Provide the (X, Y) coordinate of the cell's center where the given text is located.  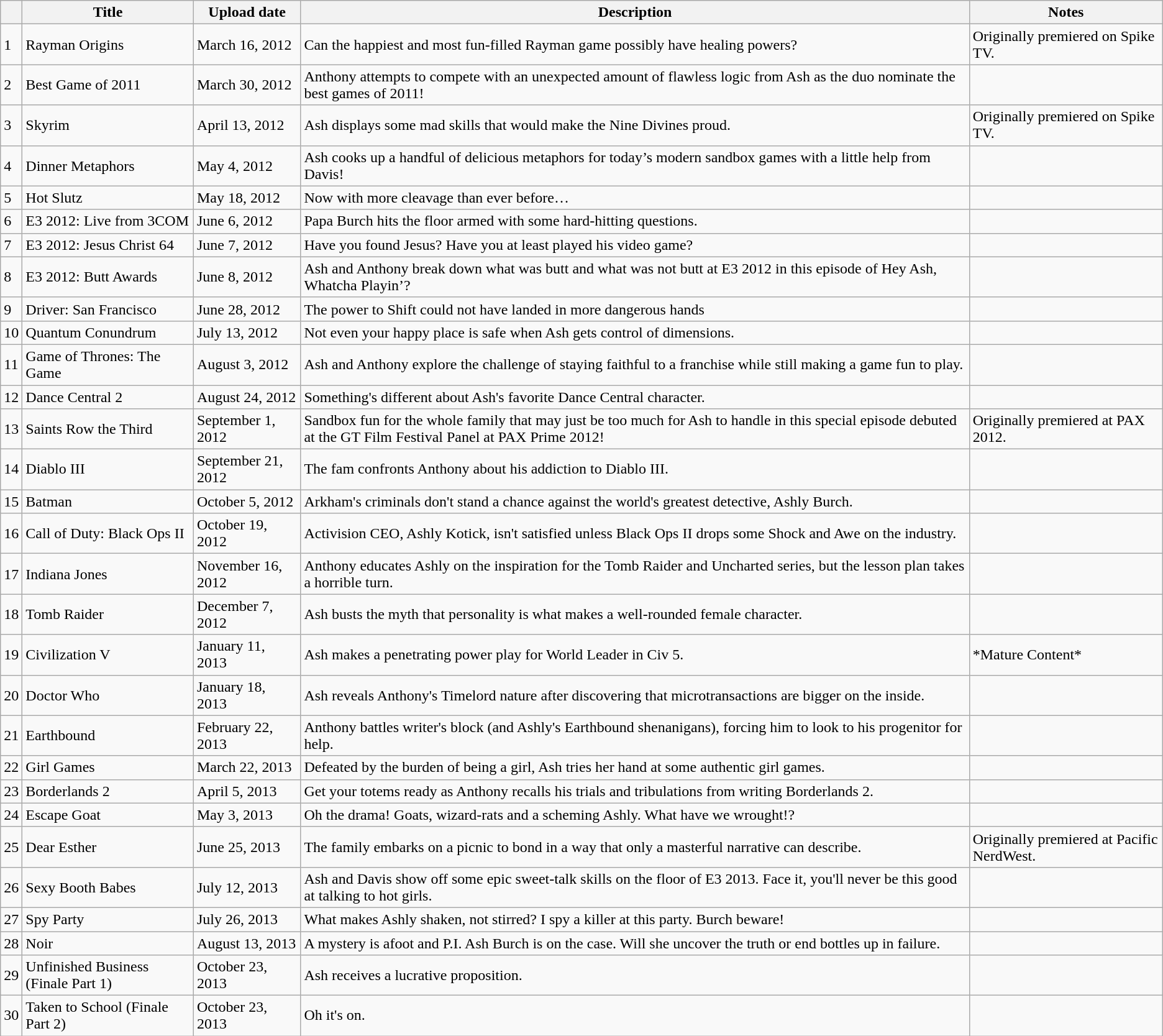
Borderlands 2 (108, 791)
The fam confronts Anthony about his addiction to Diablo III. (635, 470)
Doctor Who (108, 695)
Dear Esther (108, 846)
August 13, 2013 (247, 943)
March 30, 2012 (247, 85)
Earthbound (108, 736)
18 (11, 614)
21 (11, 736)
7 (11, 245)
Tomb Raider (108, 614)
Game of Thrones: The Game (108, 364)
E3 2012: Live from 3COM (108, 221)
E3 2012: Butt Awards (108, 277)
Ash busts the myth that personality is what makes a well-rounded female character. (635, 614)
May 18, 2012 (247, 198)
4 (11, 165)
Originally premiered at Pacific NerdWest. (1066, 846)
17 (11, 574)
Ash and Davis show off some epic sweet-talk skills on the floor of E3 2013. Face it, you'll never be this good at talking to hot girls. (635, 887)
Spy Party (108, 919)
Call of Duty: Black Ops II (108, 533)
September 1, 2012 (247, 429)
Indiana Jones (108, 574)
28 (11, 943)
Not even your happy place is safe when Ash gets control of dimensions. (635, 332)
Notes (1066, 12)
May 3, 2013 (247, 815)
June 25, 2013 (247, 846)
Batman (108, 502)
10 (11, 332)
24 (11, 815)
The power to Shift could not have landed in more dangerous hands (635, 309)
July 12, 2013 (247, 887)
Best Game of 2011 (108, 85)
January 11, 2013 (247, 655)
June 28, 2012 (247, 309)
Ash reveals Anthony's Timelord nature after discovering that microtransactions are bigger on the inside. (635, 695)
29 (11, 976)
Girl Games (108, 768)
Originally premiered at PAX 2012. (1066, 429)
27 (11, 919)
12 (11, 397)
19 (11, 655)
Activision CEO, Ashly Kotick, isn't satisfied unless Black Ops II drops some Shock and Awe on the industry. (635, 533)
Ash and Anthony explore the challenge of staying faithful to a franchise while still making a game fun to play. (635, 364)
Title (108, 12)
July 13, 2012 (247, 332)
Quantum Conundrum (108, 332)
2 (11, 85)
Diablo III (108, 470)
April 5, 2013 (247, 791)
3 (11, 126)
Taken to School (Finale Part 2) (108, 1015)
14 (11, 470)
11 (11, 364)
22 (11, 768)
Oh it's on. (635, 1015)
Anthony battles writer's block (and Ashly's Earthbound shenanigans), forcing him to look to his progenitor for help. (635, 736)
December 7, 2012 (247, 614)
September 21, 2012 (247, 470)
June 7, 2012 (247, 245)
February 22, 2013 (247, 736)
Oh the drama! Goats, wizard-rats and a scheming Ashly. What have we wrought!? (635, 815)
Noir (108, 943)
Escape Goat (108, 815)
The family embarks on a picnic to bond in a way that only a masterful narrative can describe. (635, 846)
Anthony attempts to compete with an unexpected amount of flawless logic from Ash as the duo nominate the best games of 2011! (635, 85)
October 5, 2012 (247, 502)
June 8, 2012 (247, 277)
November 16, 2012 (247, 574)
May 4, 2012 (247, 165)
9 (11, 309)
Description (635, 12)
January 18, 2013 (247, 695)
Ash and Anthony break down what was butt and what was not butt at E3 2012 in this episode of Hey Ash, Whatcha Playin’? (635, 277)
Sexy Booth Babes (108, 887)
Ash makes a penetrating power play for World Leader in Civ 5. (635, 655)
April 13, 2012 (247, 126)
Ash receives a lucrative proposition. (635, 976)
16 (11, 533)
Civilization V (108, 655)
August 3, 2012 (247, 364)
Papa Burch hits the floor armed with some hard-hitting questions. (635, 221)
6 (11, 221)
Get your totems ready as Anthony recalls his trials and tribulations from writing Borderlands 2. (635, 791)
8 (11, 277)
E3 2012: Jesus Christ 64 (108, 245)
Rayman Origins (108, 45)
Anthony educates Ashly on the inspiration for the Tomb Raider and Uncharted series, but the lesson plan takes a horrible turn. (635, 574)
*Mature Content* (1066, 655)
Driver: San Francisco (108, 309)
Skyrim (108, 126)
March 16, 2012 (247, 45)
1 (11, 45)
October 19, 2012 (247, 533)
Ash displays some mad skills that would make the Nine Divines proud. (635, 126)
Defeated by the burden of being a girl, Ash tries her hand at some authentic girl games. (635, 768)
Can the happiest and most fun-filled Rayman game possibly have healing powers? (635, 45)
Hot Slutz (108, 198)
26 (11, 887)
Upload date (247, 12)
23 (11, 791)
Saints Row the Third (108, 429)
What makes Ashly shaken, not stirred? I spy a killer at this party. Burch beware! (635, 919)
Dance Central 2 (108, 397)
13 (11, 429)
Something's different about Ash's favorite Dance Central character. (635, 397)
Dinner Metaphors (108, 165)
August 24, 2012 (247, 397)
Unfinished Business (Finale Part 1) (108, 976)
July 26, 2013 (247, 919)
Have you found Jesus? Have you at least played his video game? (635, 245)
Ash cooks up a handful of delicious metaphors for today’s modern sandbox games with a little help from Davis! (635, 165)
Now with more cleavage than ever before… (635, 198)
A mystery is afoot and P.I. Ash Burch is on the case. Will she uncover the truth or end bottles up in failure. (635, 943)
30 (11, 1015)
June 6, 2012 (247, 221)
15 (11, 502)
25 (11, 846)
20 (11, 695)
Arkham's criminals don't stand a chance against the world's greatest detective, Ashly Burch. (635, 502)
March 22, 2013 (247, 768)
5 (11, 198)
